Output the (X, Y) coordinate of the center of the cell containing the given text.  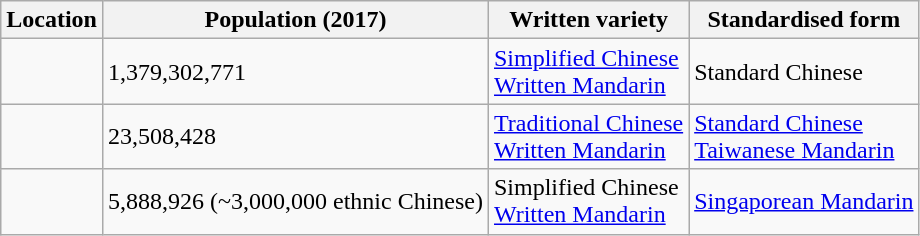
Written variety (588, 20)
Location (52, 20)
Standard ChineseTaiwanese Mandarin (804, 136)
1,379,302,771 (295, 72)
Standardised form (804, 20)
Population (2017) (295, 20)
Standard Chinese (804, 72)
5,888,926 (~3,000,000 ethnic Chinese) (295, 202)
Traditional ChineseWritten Mandarin (588, 136)
23,508,428 (295, 136)
Singaporean Mandarin (804, 202)
